Detect which cell encompasses the target text, then output its [X, Y] center coordinate. 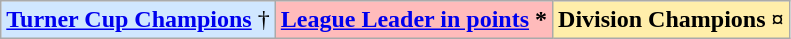
League Leader in points * [414, 20]
Turner Cup Champions † [138, 20]
Division Champions ¤ [671, 20]
